Return (X, Y) of the center of cell containing provided text 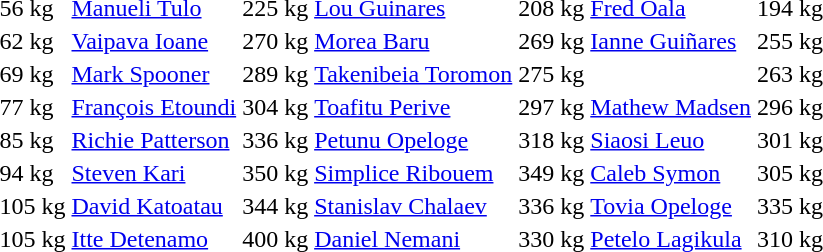
349 kg (552, 173)
François Etoundi (154, 107)
Stanislav Chalaev (414, 206)
270 kg (276, 41)
289 kg (276, 74)
297 kg (552, 107)
Petunu Opeloge (414, 140)
Ianne Guiñares (671, 41)
Siaosi Leuo (671, 140)
318 kg (552, 140)
275 kg (552, 74)
Toafitu Perive (414, 107)
Simplice Ribouem (414, 173)
Caleb Symon (671, 173)
350 kg (276, 173)
Takenibeia Toromon (414, 74)
Tovia Opeloge (671, 206)
269 kg (552, 41)
Mark Spooner (154, 74)
344 kg (276, 206)
Richie Patterson (154, 140)
304 kg (276, 107)
Mathew Madsen (671, 107)
Steven Kari (154, 173)
David Katoatau (154, 206)
Vaipava Ioane (154, 41)
Morea Baru (414, 41)
